Pinpoint the cell where the given text exists, returning its (x, y) midpoint coordinate. 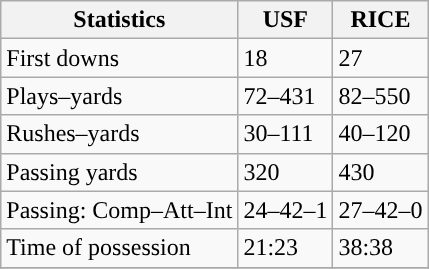
Plays–yards (120, 96)
24–42–1 (286, 210)
Rushes–yards (120, 134)
RICE (380, 20)
82–550 (380, 96)
USF (286, 20)
27 (380, 58)
430 (380, 172)
30–111 (286, 134)
Passing: Comp–Att–Int (120, 210)
27–42–0 (380, 210)
First downs (120, 58)
18 (286, 58)
40–120 (380, 134)
Statistics (120, 20)
Passing yards (120, 172)
21:23 (286, 248)
Time of possession (120, 248)
320 (286, 172)
72–431 (286, 96)
38:38 (380, 248)
